Provide the [X, Y] coordinate of the cell's center where the given text is located.  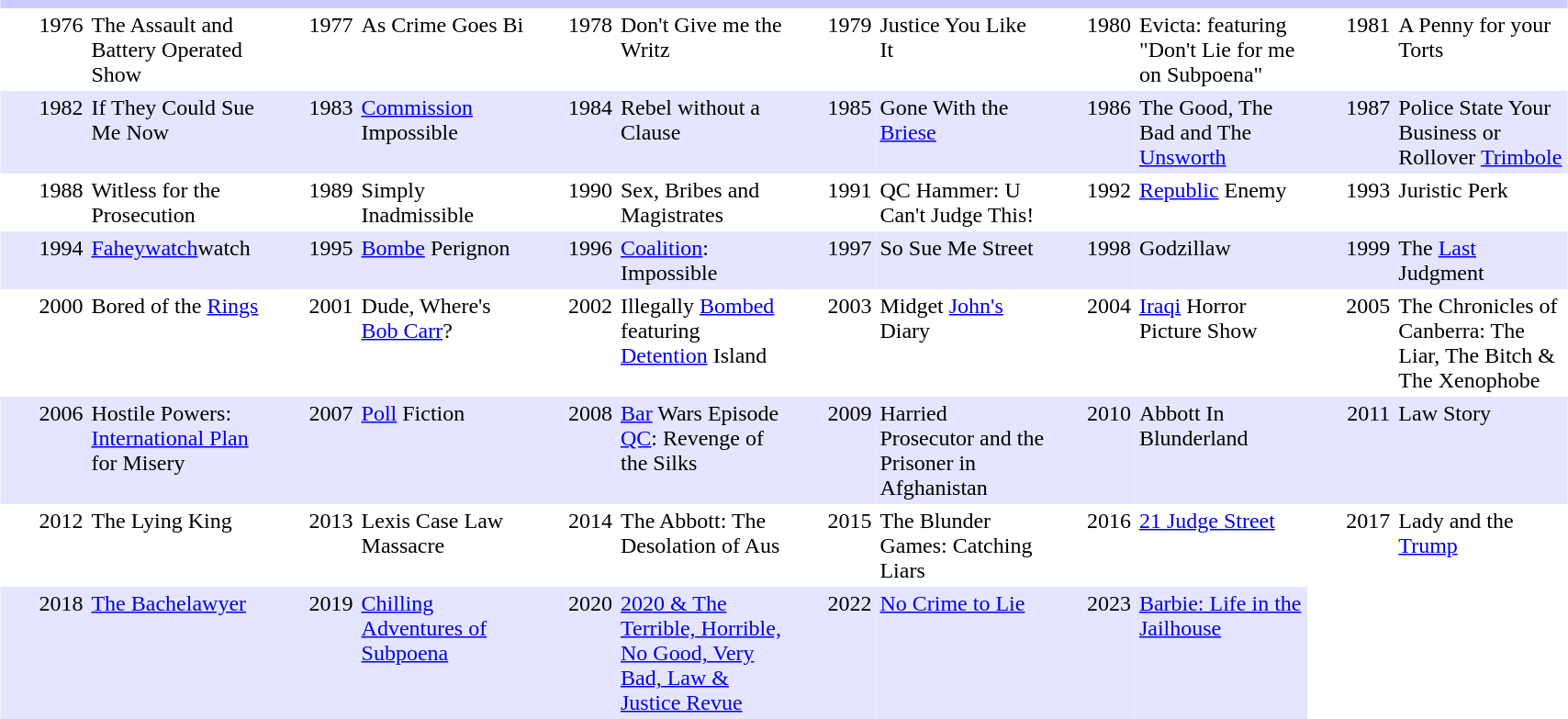
2011 [1351, 450]
Hostile Powers: International Plan for Misery [179, 450]
Lexis Case Law Massacre [443, 545]
1999 [1351, 261]
Poll Fiction [443, 450]
1991 [833, 202]
2016 [1092, 545]
1982 [44, 132]
Gone With the Briese [962, 132]
1989 [314, 202]
Simply Inadmissible [443, 202]
21 Judge Street [1221, 545]
2004 [1092, 343]
Abbott In Blunderland [1221, 450]
2001 [314, 343]
1988 [44, 202]
A Penny for your Torts [1481, 50]
1995 [314, 261]
Faheywatchwatch [179, 261]
1993 [1351, 202]
Bar Wars Episode QC: Revenge of the Silks [702, 450]
2023 [1092, 653]
2012 [44, 545]
Evicta: featuring "Don't Lie for me on Subpoena" [1221, 50]
1996 [573, 261]
Godzillaw [1221, 261]
As Crime Goes Bi [443, 50]
QC Hammer: U Can't Judge This! [962, 202]
1986 [1092, 132]
Harried Prosecutor and the Prisoner in Afghanistan [962, 450]
Coalition: Impossible [702, 261]
1978 [573, 50]
1983 [314, 132]
No Crime to Lie [962, 653]
1976 [44, 50]
Bored of the Rings [179, 343]
1985 [833, 132]
1977 [314, 50]
2000 [44, 343]
1987 [1351, 132]
2010 [1092, 450]
1980 [1092, 50]
Commission Impossible [443, 132]
2020 [573, 653]
2009 [833, 450]
The Bachelawyer [179, 653]
2022 [833, 653]
2014 [573, 545]
1979 [833, 50]
Juristic Perk [1481, 202]
Law Story [1481, 450]
The Good, The Bad and The Unsworth [1221, 132]
If They Could Sue Me Now [179, 132]
1984 [573, 132]
Midget John's Diary [962, 343]
2002 [573, 343]
2019 [314, 653]
Don't Give me the Writz [702, 50]
2003 [833, 343]
2005 [1351, 343]
Barbie: Life in the Jailhouse [1221, 653]
2013 [314, 545]
1981 [1351, 50]
Republic Enemy [1221, 202]
So Sue Me Street [962, 261]
2018 [44, 653]
Witless for the Prosecution [179, 202]
The Assault and Battery Operated Show [179, 50]
2007 [314, 450]
2020 & The Terrible, Horrible, No Good, Very Bad, Law & Justice Revue [702, 653]
Bombe Perignon [443, 261]
Sex, Bribes and Magistrates [702, 202]
The Abbott: The Desolation of Aus [702, 545]
Rebel without a Clause [702, 132]
1998 [1092, 261]
2015 [833, 545]
Justice You Like It [962, 50]
Police State Your Business or Rollover Trimbole [1481, 132]
Dude, Where's Bob Carr? [443, 343]
2006 [44, 450]
Lady and the Trump [1481, 545]
1997 [833, 261]
Chilling Adventures of Subpoena [443, 653]
Iraqi Horror Picture Show [1221, 343]
1992 [1092, 202]
2008 [573, 450]
1994 [44, 261]
2017 [1351, 545]
1990 [573, 202]
The Lying King [179, 545]
Illegally Bombed featuring Detention Island [702, 343]
The Last Judgment [1481, 261]
The Blunder Games: Catching Liars [962, 545]
The Chronicles of Canberra: The Liar, The Bitch & The Xenophobe [1481, 343]
